For the text-containing cell, return its midpoint in (X, Y) coordinate format. 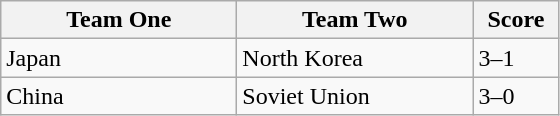
Japan (119, 58)
Score (516, 20)
North Korea (355, 58)
China (119, 96)
Soviet Union (355, 96)
Team Two (355, 20)
3–1 (516, 58)
3–0 (516, 96)
Team One (119, 20)
